From the cell containing the given text, extract its center point as [x, y] coordinate. 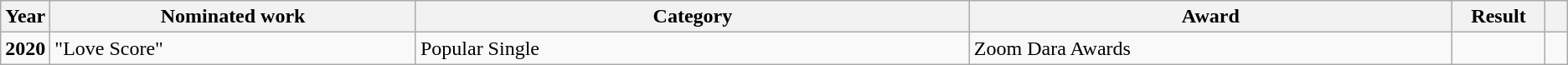
Zoom Dara Awards [1210, 48]
Popular Single [692, 48]
Award [1210, 17]
"Love Score" [233, 48]
Nominated work [233, 17]
2020 [25, 48]
Year [25, 17]
Category [692, 17]
Result [1498, 17]
